Provide the (x, y) coordinate of the cell's center where the given text is located.  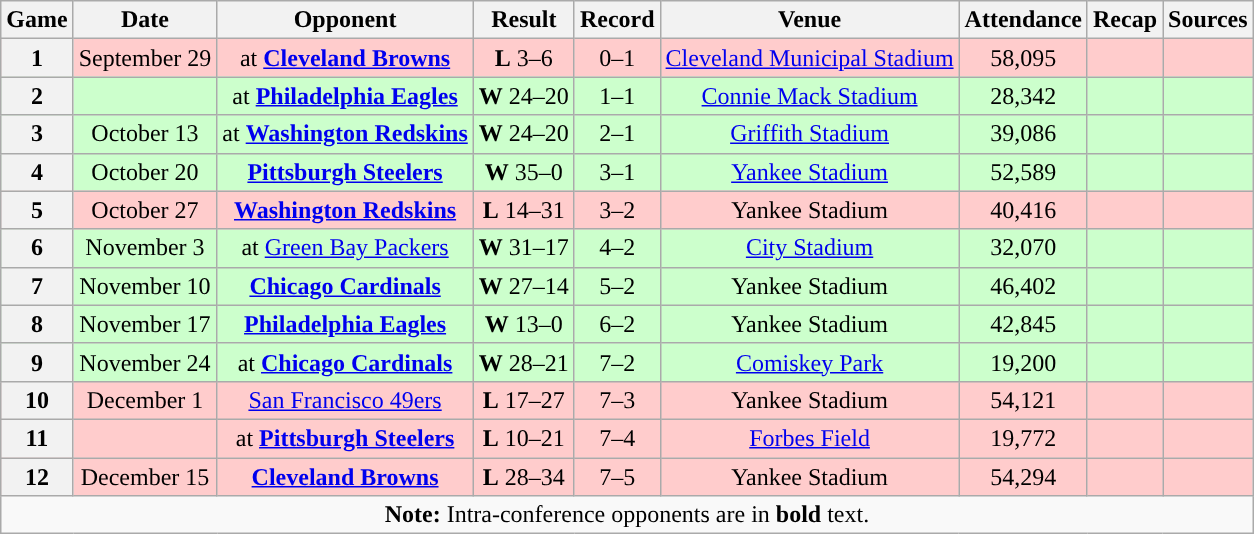
4 (37, 172)
Washington Redskins (345, 210)
September 29 (145, 58)
L 17–27 (524, 400)
Sources (1208, 20)
1 (37, 58)
7–3 (617, 400)
Recap (1124, 20)
7 (37, 286)
19,772 (1023, 438)
9 (37, 362)
6 (37, 248)
3–1 (617, 172)
0–1 (617, 58)
Note: Intra-conference opponents are in bold text. (627, 515)
at Cleveland Browns (345, 58)
7–2 (617, 362)
5–2 (617, 286)
Forbes Field (810, 438)
December 1 (145, 400)
8 (37, 324)
Opponent (345, 20)
November 24 (145, 362)
Cleveland Browns (345, 477)
5 (37, 210)
58,095 (1023, 58)
Attendance (1023, 20)
7–4 (617, 438)
11 (37, 438)
32,070 (1023, 248)
Game (37, 20)
10 (37, 400)
Connie Mack Stadium (810, 96)
Philadelphia Eagles (345, 324)
L 3–6 (524, 58)
October 13 (145, 134)
Cleveland Municipal Stadium (810, 58)
November 3 (145, 248)
52,589 (1023, 172)
40,416 (1023, 210)
4–2 (617, 248)
Result (524, 20)
6–2 (617, 324)
Venue (810, 20)
November 17 (145, 324)
W 27–14 (524, 286)
November 10 (145, 286)
W 31–17 (524, 248)
3–2 (617, 210)
L 14–31 (524, 210)
December 15 (145, 477)
L 10–21 (524, 438)
W 13–0 (524, 324)
October 20 (145, 172)
W 35–0 (524, 172)
46,402 (1023, 286)
Record (617, 20)
7–5 (617, 477)
October 27 (145, 210)
Griffith Stadium (810, 134)
3 (37, 134)
28,342 (1023, 96)
12 (37, 477)
City Stadium (810, 248)
Chicago Cardinals (345, 286)
Comiskey Park (810, 362)
2–1 (617, 134)
19,200 (1023, 362)
54,294 (1023, 477)
L 28–34 (524, 477)
at Washington Redskins (345, 134)
W 28–21 (524, 362)
Pittsburgh Steelers (345, 172)
42,845 (1023, 324)
San Francisco 49ers (345, 400)
1–1 (617, 96)
at Green Bay Packers (345, 248)
at Pittsburgh Steelers (345, 438)
Date (145, 20)
at Philadelphia Eagles (345, 96)
2 (37, 96)
at Chicago Cardinals (345, 362)
54,121 (1023, 400)
39,086 (1023, 134)
